Return [x, y] of the center of cell containing provided text 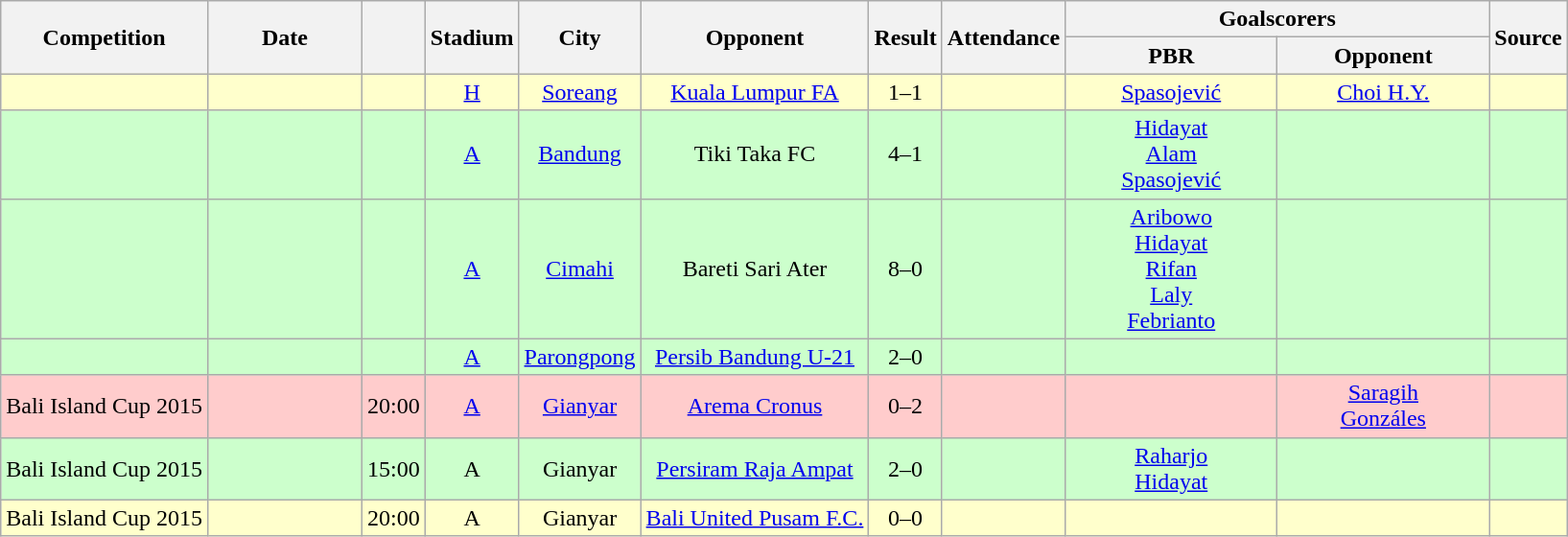
Spasojević [1172, 92]
Choi H.Y. [1383, 92]
PBR [1172, 56]
Persib Bandung U-21 [755, 357]
0–0 [905, 518]
Kuala Lumpur FA [755, 92]
Bali United Pusam F.C. [755, 518]
8–0 [905, 268]
15:00 [394, 468]
0–2 [905, 407]
Parongpong [579, 357]
Arema Cronus [755, 407]
Attendance [1003, 37]
Saragih Gonzáles [1383, 407]
Result [905, 37]
Bandung [579, 154]
Bareti Sari Ater [755, 268]
Goalscorers [1277, 19]
Stadium [472, 37]
Aribowo Hidayat Rifan Laly Febrianto [1172, 268]
Cimahi [579, 268]
H [472, 92]
City [579, 37]
Persiram Raja Ampat [755, 468]
Soreang [579, 92]
1–1 [905, 92]
Raharjo Hidayat [1172, 468]
Source [1529, 37]
4–1 [905, 154]
Competition [105, 37]
Date [284, 37]
Tiki Taka FC [755, 154]
Hidayat Alam Spasojević [1172, 154]
